Output the [X, Y] coordinate of the center of the cell containing the given text.  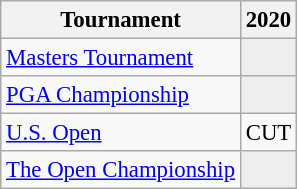
2020 [268, 20]
Tournament [121, 20]
Masters Tournament [121, 58]
The Open Championship [121, 170]
CUT [268, 133]
PGA Championship [121, 95]
U.S. Open [121, 133]
